Determine the (x, y) coordinate at the center of the cell enclosing the given text.  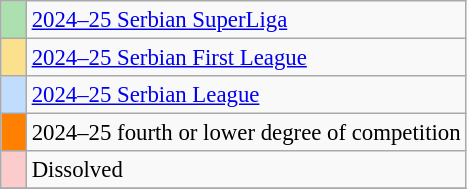
2024–25 fourth or lower degree of competition (246, 133)
2024–25 Serbian League (246, 95)
Dissolved (246, 170)
2024–25 Serbian SuperLiga (246, 20)
2024–25 Serbian First League (246, 58)
